Search for the cell housing the specified text and yield its [X, Y] center coordinate. 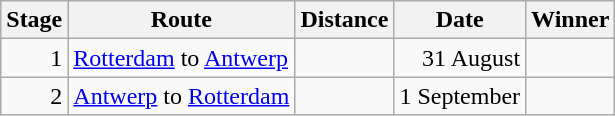
Winner [570, 20]
Distance [344, 20]
Route [182, 20]
Stage [34, 20]
Rotterdam to Antwerp [182, 58]
Date [460, 20]
Antwerp to Rotterdam [182, 96]
2 [34, 96]
31 August [460, 58]
1 September [460, 96]
1 [34, 58]
